Search for the cell housing the specified text and yield its (x, y) center coordinate. 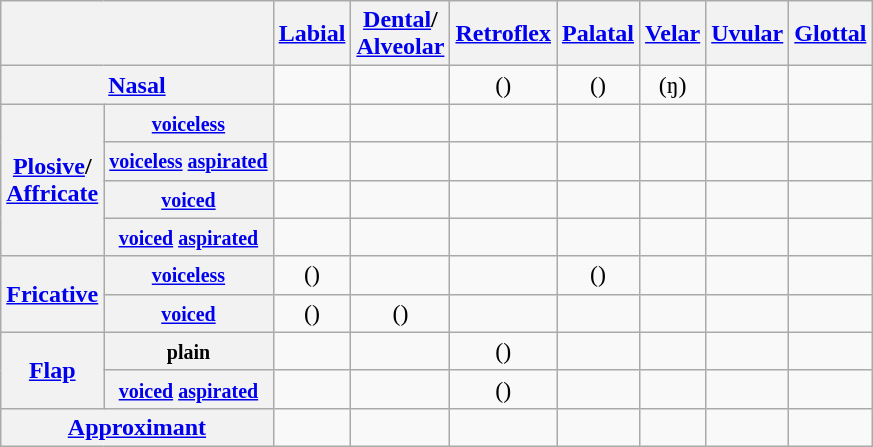
Approximant (137, 427)
Dental/Alveolar (400, 34)
voiceless aspirated (188, 161)
Plosive/Affricate (52, 180)
Flap (52, 370)
Retroflex (504, 34)
Nasal (137, 85)
Glottal (830, 34)
Velar (673, 34)
Fricative (52, 294)
(ŋ) (673, 85)
plain (188, 351)
Uvular (748, 34)
Labial (312, 34)
Palatal (598, 34)
